Identify which cell holds the provided text, then report its (X, Y) central coordinate. 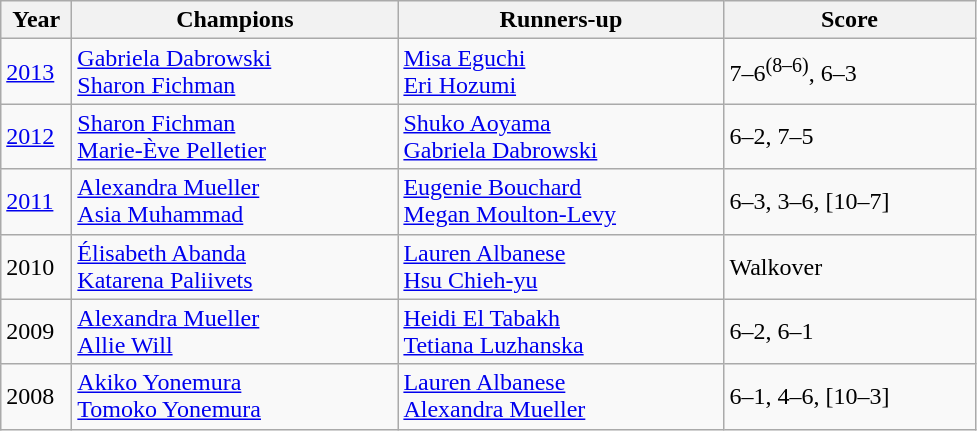
Shuko Aoyama Gabriela Dabrowski (561, 136)
Walkover (850, 266)
Alexandra Mueller Allie Will (235, 332)
2012 (36, 136)
Alexandra Mueller Asia Muhammad (235, 202)
Lauren Albanese Alexandra Mueller (561, 396)
Élisabeth Abanda Katarena Paliivets (235, 266)
2010 (36, 266)
2009 (36, 332)
Eugenie Bouchard Megan Moulton-Levy (561, 202)
Heidi El Tabakh Tetiana Luzhanska (561, 332)
6–3, 3–6, [10–7] (850, 202)
Score (850, 20)
6–2, 7–5 (850, 136)
Champions (235, 20)
6–2, 6–1 (850, 332)
Sharon Fichman Marie-Ève Pelletier (235, 136)
Misa Eguchi Eri Hozumi (561, 72)
2008 (36, 396)
Runners-up (561, 20)
2013 (36, 72)
6–1, 4–6, [10–3] (850, 396)
Lauren Albanese Hsu Chieh-yu (561, 266)
Year (36, 20)
Gabriela Dabrowski Sharon Fichman (235, 72)
7–6(8–6), 6–3 (850, 72)
Akiko Yonemura Tomoko Yonemura (235, 396)
2011 (36, 202)
